Capture the cell that displays the provided text and extract its [x, y] central coordinate. 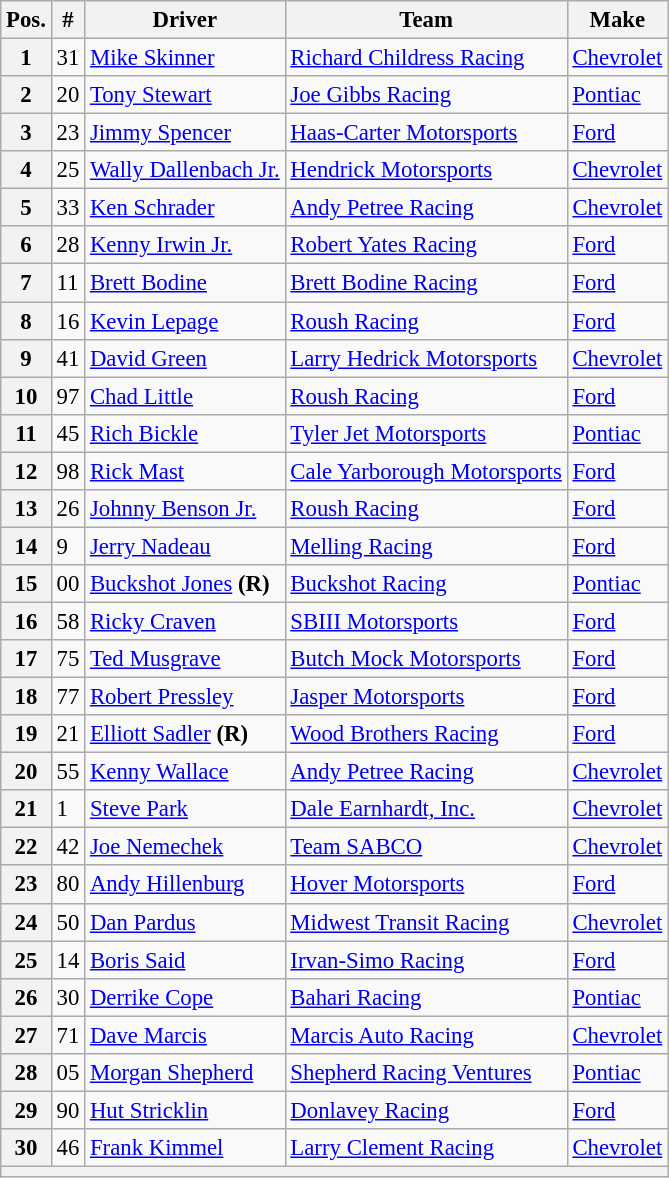
24 [26, 922]
Marcis Auto Racing [426, 1035]
Hendrick Motorsports [426, 170]
5 [26, 208]
6 [26, 245]
Jimmy Spencer [185, 133]
Brett Bodine [185, 283]
80 [68, 885]
Boris Said [185, 960]
Irvan-Simo Racing [426, 960]
Jasper Motorsports [426, 697]
Buckshot Racing [426, 584]
SBIII Motorsports [426, 621]
27 [26, 1035]
77 [68, 697]
Joe Gibbs Racing [426, 95]
Driver [185, 20]
Larry Clement Racing [426, 1148]
Shepherd Racing Ventures [426, 1073]
Make [617, 20]
Kenny Irwin Jr. [185, 245]
05 [68, 1073]
4 [26, 170]
Richard Childress Racing [426, 58]
Team SABCO [426, 847]
Robert Pressley [185, 697]
3 [26, 133]
17 [26, 659]
13 [26, 509]
Bahari Racing [426, 997]
18 [26, 697]
Elliott Sadler (R) [185, 734]
2 [26, 95]
55 [68, 772]
Wood Brothers Racing [426, 734]
Chad Little [185, 396]
58 [68, 621]
Midwest Transit Racing [426, 922]
Butch Mock Motorsports [426, 659]
71 [68, 1035]
Frank Kimmel [185, 1148]
Ken Schrader [185, 208]
Buckshot Jones (R) [185, 584]
15 [26, 584]
50 [68, 922]
Dale Earnhardt, Inc. [426, 809]
7 [26, 283]
75 [68, 659]
29 [26, 1110]
Rick Mast [185, 471]
Dave Marcis [185, 1035]
Kevin Lepage [185, 321]
Pos. [26, 20]
Tony Stewart [185, 95]
Cale Yarborough Motorsports [426, 471]
41 [68, 358]
45 [68, 433]
Derrike Cope [185, 997]
10 [26, 396]
12 [26, 471]
Mike Skinner [185, 58]
Tyler Jet Motorsports [426, 433]
98 [68, 471]
Kenny Wallace [185, 772]
22 [26, 847]
Jerry Nadeau [185, 546]
Hover Motorsports [426, 885]
David Green [185, 358]
Joe Nemechek [185, 847]
Wally Dallenbach Jr. [185, 170]
42 [68, 847]
Hut Stricklin [185, 1110]
8 [26, 321]
Dan Pardus [185, 922]
Team [426, 20]
31 [68, 58]
Ricky Craven [185, 621]
97 [68, 396]
Ted Musgrave [185, 659]
Robert Yates Racing [426, 245]
Johnny Benson Jr. [185, 509]
Morgan Shepherd [185, 1073]
46 [68, 1148]
Melling Racing [426, 546]
Andy Hillenburg [185, 885]
Haas-Carter Motorsports [426, 133]
Steve Park [185, 809]
00 [68, 584]
19 [26, 734]
# [68, 20]
Rich Bickle [185, 433]
Brett Bodine Racing [426, 283]
90 [68, 1110]
33 [68, 208]
Donlavey Racing [426, 1110]
Larry Hedrick Motorsports [426, 358]
